Capture the cell that displays the provided text and extract its (x, y) central coordinate. 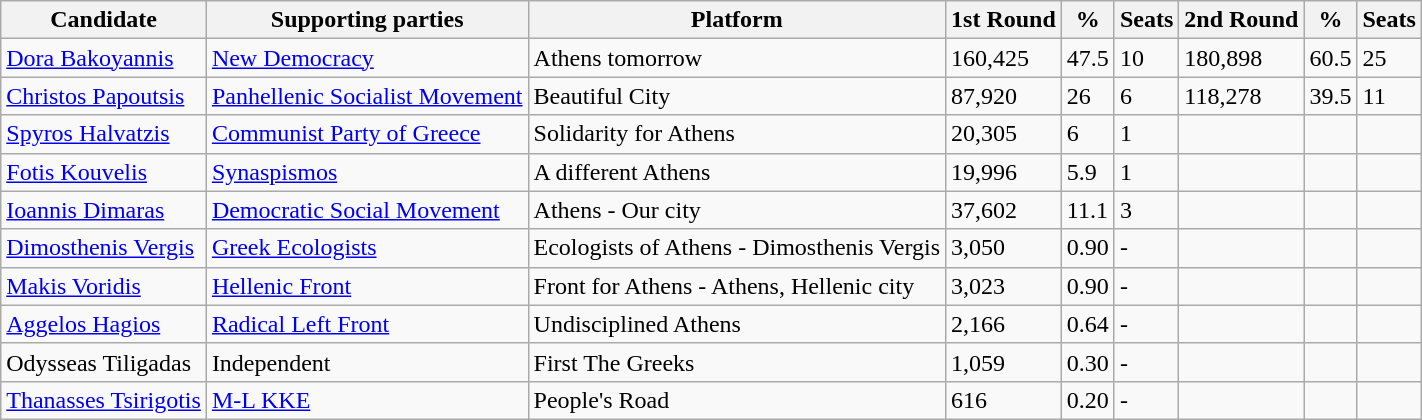
3,050 (1004, 248)
Fotis Kouvelis (104, 172)
39.5 (1330, 96)
Democratic Social Movement (367, 210)
616 (1004, 400)
0.64 (1088, 324)
Candidate (104, 20)
47.5 (1088, 58)
M-L KKE (367, 400)
3 (1146, 210)
0.20 (1088, 400)
1,059 (1004, 362)
A different Athens (737, 172)
Thanasses Tsirigotis (104, 400)
2nd Round (1242, 20)
First The Greeks (737, 362)
Ecologists of Athens - Dimosthenis Vergis (737, 248)
Ioannis Dimaras (104, 210)
Undisciplined Athens (737, 324)
3,023 (1004, 286)
Aggelos Hagios (104, 324)
Spyros Halvatzis (104, 134)
Hellenic Front (367, 286)
19,996 (1004, 172)
37,602 (1004, 210)
20,305 (1004, 134)
Greek Ecologists (367, 248)
25 (1389, 58)
Panhellenic Socialist Movement (367, 96)
1st Round (1004, 20)
26 (1088, 96)
Beautiful City (737, 96)
Christos Papoutsis (104, 96)
Athens tomorrow (737, 58)
118,278 (1242, 96)
2,166 (1004, 324)
11 (1389, 96)
Athens - Our city (737, 210)
60.5 (1330, 58)
Independent (367, 362)
10 (1146, 58)
5.9 (1088, 172)
180,898 (1242, 58)
Platform (737, 20)
87,920 (1004, 96)
Makis Voridis (104, 286)
Solidarity for Athens (737, 134)
Synaspismos (367, 172)
Communist Party of Greece (367, 134)
0.30 (1088, 362)
People's Road (737, 400)
Odysseas Tiligadas (104, 362)
New Democracy (367, 58)
160,425 (1004, 58)
Radical Left Front (367, 324)
Dora Bakoyannis (104, 58)
Supporting parties (367, 20)
11.1 (1088, 210)
Front for Athens - Athens, Hellenic city (737, 286)
Dimosthenis Vergis (104, 248)
